Return the (X, Y) coordinate for the center point of the cell that contains the specified text.  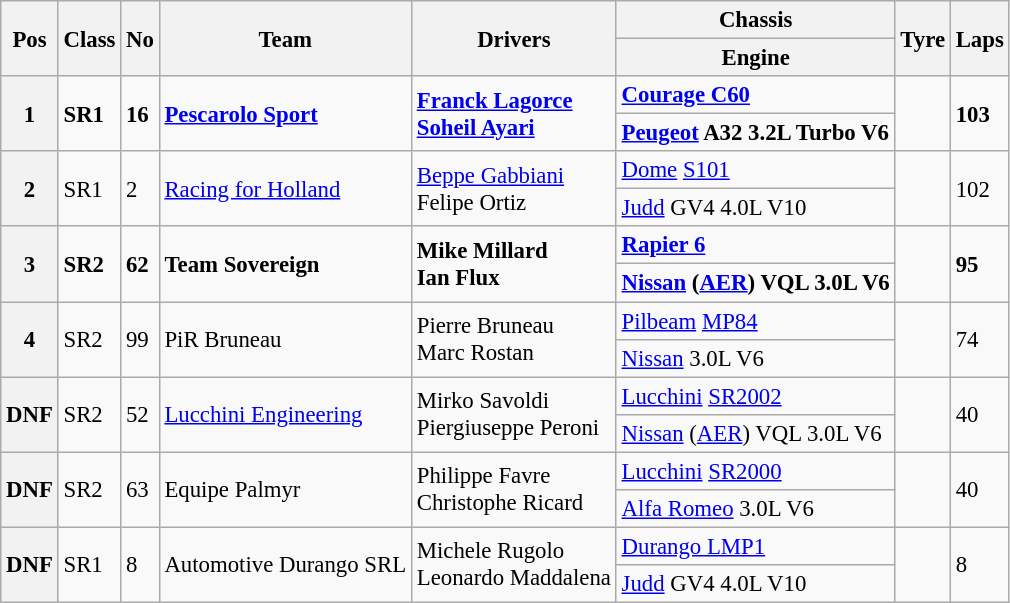
95 (980, 264)
Lucchini SR2000 (756, 471)
74 (980, 340)
Mirko Savoldi Piergiuseppe Peroni (514, 414)
Philippe Favre Christophe Ricard (514, 490)
Nissan 3.0L V6 (756, 358)
Team Sovereign (285, 264)
Engine (756, 58)
Courage C60 (756, 95)
Laps (980, 38)
62 (140, 264)
Automotive Durango SRL (285, 564)
Michele Rugolo Leonardo Maddalena (514, 564)
102 (980, 188)
Pierre Bruneau Marc Rostan (514, 340)
Beppe Gabbiani Felipe Ortiz (514, 188)
Lucchini SR2002 (756, 396)
Dome S101 (756, 170)
1 (30, 114)
Chassis (756, 20)
Equipe Palmyr (285, 490)
103 (980, 114)
99 (140, 340)
63 (140, 490)
No (140, 38)
Pescarolo Sport (285, 114)
Durango LMP1 (756, 546)
Class (90, 38)
Team (285, 38)
3 (30, 264)
Franck Lagorce Soheil Ayari (514, 114)
Peugeot A32 3.2L Turbo V6 (756, 133)
16 (140, 114)
PiR Bruneau (285, 340)
Drivers (514, 38)
Racing for Holland (285, 188)
Pilbeam MP84 (756, 321)
Rapier 6 (756, 245)
4 (30, 340)
Alfa Romeo 3.0L V6 (756, 509)
Lucchini Engineering (285, 414)
52 (140, 414)
Pos (30, 38)
Tyre (922, 38)
Mike Millard Ian Flux (514, 264)
